Return the (X, Y) coordinate for the center point of the cell that contains the specified text.  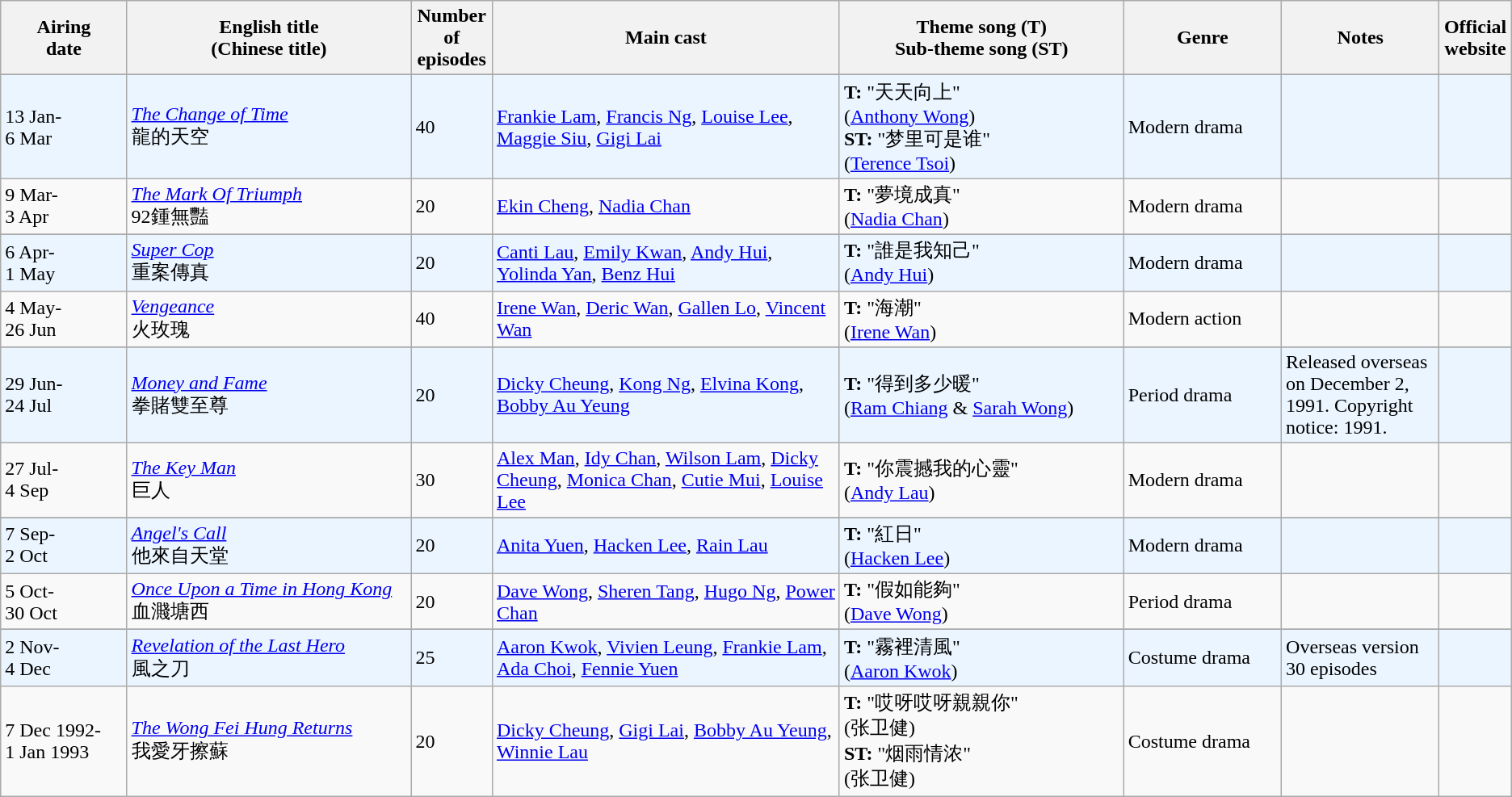
6 Apr- 1 May (64, 262)
Revelation of the Last Hero 風之刀 (269, 658)
English title (Chinese title) (269, 38)
Genre (1202, 38)
5 Oct- 30 Oct (64, 602)
The Change of Time 龍的天空 (269, 127)
T: "夢境成真" (Nadia Chan) (981, 207)
Angel's Call 他來自天堂 (269, 546)
T: "誰是我知己" (Andy Hui) (981, 262)
Canti Lau, Emily Kwan, Andy Hui, Yolinda Yan, Benz Hui (666, 262)
Frankie Lam, Francis Ng, Louise Lee, Maggie Siu, Gigi Lai (666, 127)
Dave Wong, Sheren Tang, Hugo Ng, Power Chan (666, 602)
29 Jun- 24 Jul (64, 396)
Irene Wan, Deric Wan, Gallen Lo, Vincent Wan (666, 319)
Official website (1475, 38)
13 Jan- 6 Mar (64, 127)
Super Cop 重案傳真 (269, 262)
Notes (1360, 38)
Overseas version 30 episodes (1360, 658)
2 Nov- 4 Dec (64, 658)
25 (452, 658)
T: "假如能夠" (Dave Wong) (981, 602)
30 (452, 480)
Money and Fame 拳賭雙至尊 (269, 396)
T: "哎呀哎呀親親你" (张卫健)ST: "烟雨情浓" (张卫健) (981, 741)
Dicky Cheung, Gigi Lai, Bobby Au Yeung, Winnie Lau (666, 741)
Ekin Cheng, Nadia Chan (666, 207)
27 Jul- 4 Sep (64, 480)
T: "霧裡清風" (Aaron Kwok) (981, 658)
The Mark Of Triumph 92鍾無豔 (269, 207)
Aaron Kwok, Vivien Leung, Frankie Lam, Ada Choi, Fennie Yuen (666, 658)
T: "海潮" (Irene Wan) (981, 319)
Theme song (T) Sub-theme song (ST) (981, 38)
Once Upon a Time in Hong Kong 血濺塘西 (269, 602)
9 Mar- 3 Apr (64, 207)
The Key Man 巨人 (269, 480)
Number of episodes (452, 38)
Vengeance 火玫瑰 (269, 319)
Main cast (666, 38)
7 Sep- 2 Oct (64, 546)
The Wong Fei Hung Returns 我愛牙擦蘇 (269, 741)
Airingdate (64, 38)
Alex Man, Idy Chan, Wilson Lam, Dicky Cheung, Monica Chan, Cutie Mui, Louise Lee (666, 480)
T: "天天向上" (Anthony Wong)ST: "梦里可是谁" (Terence Tsoi) (981, 127)
Anita Yuen, Hacken Lee, Rain Lau (666, 546)
Modern action (1202, 319)
Dicky Cheung, Kong Ng, Elvina Kong, Bobby Au Yeung (666, 396)
T: "得到多少暖" (Ram Chiang & Sarah Wong) (981, 396)
Released overseas on December 2, 1991. Copyright notice: 1991. (1360, 396)
4 May- 26 Jun (64, 319)
T: "你震撼我的心靈" (Andy Lau) (981, 480)
7 Dec 1992- 1 Jan 1993 (64, 741)
T: "紅日" (Hacken Lee) (981, 546)
